Return [x, y] of the center of cell containing provided text 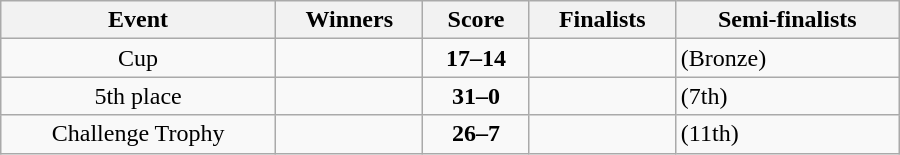
(7th) [787, 96]
Score [476, 20]
5th place [138, 96]
Winners [348, 20]
Cup [138, 58]
17–14 [476, 58]
Event [138, 20]
(Bronze) [787, 58]
(11th) [787, 134]
31–0 [476, 96]
Semi-finalists [787, 20]
Challenge Trophy [138, 134]
26–7 [476, 134]
Finalists [602, 20]
